Scan for the cell matching the given text and deliver its [X, Y] coordinate at center. 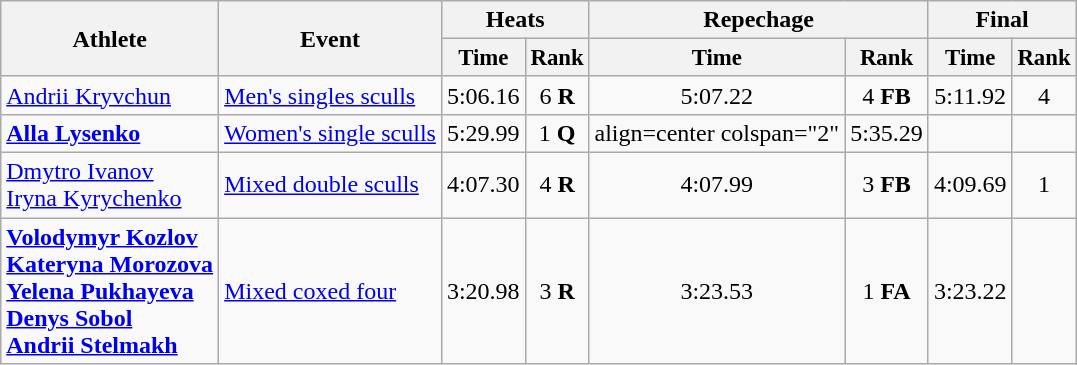
Mixed double sculls [330, 186]
1 Q [557, 133]
4 R [557, 186]
Repechage [758, 20]
3 FB [887, 186]
Men's singles sculls [330, 95]
6 R [557, 95]
Alla Lysenko [110, 133]
Athlete [110, 39]
Event [330, 39]
Heats [515, 20]
5:11.92 [970, 95]
3:23.53 [717, 291]
4:07.99 [717, 186]
5:07.22 [717, 95]
3:23.22 [970, 291]
1 FA [887, 291]
3 R [557, 291]
Women's single sculls [330, 133]
5:35.29 [887, 133]
5:29.99 [483, 133]
4 [1044, 95]
3:20.98 [483, 291]
Mixed coxed four [330, 291]
Final [1002, 20]
4 FB [887, 95]
5:06.16 [483, 95]
4:07.30 [483, 186]
Dmytro Ivanov Iryna Kyrychenko [110, 186]
Andrii Kryvchun [110, 95]
align=center colspan="2" [717, 133]
4:09.69 [970, 186]
1 [1044, 186]
Volodymyr Kozlov Kateryna Morozova Yelena Pukhayeva Denys Sobol Andrii Stelmakh [110, 291]
